Detect which cell encompasses the target text, then output its [X, Y] center coordinate. 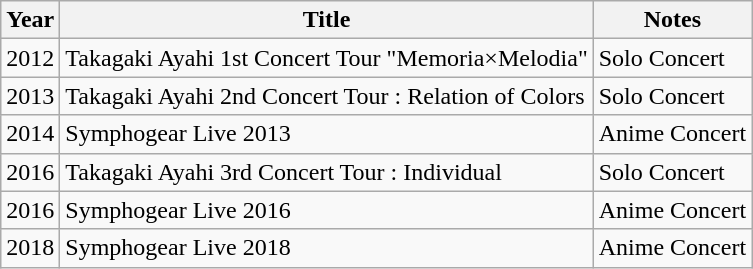
2018 [30, 248]
Symphogear Live 2018 [326, 248]
2013 [30, 96]
Year [30, 20]
Takagaki Ayahi 3rd Concert Tour : Individual [326, 172]
Symphogear Live 2016 [326, 210]
Takagaki Ayahi 2nd Concert Tour : Relation of Colors [326, 96]
Symphogear Live 2013 [326, 134]
2012 [30, 58]
2014 [30, 134]
Takagaki Ayahi 1st Concert Tour "Memoria×Melodia" [326, 58]
Title [326, 20]
Notes [672, 20]
